Pinpoint the cell where the given text exists, returning its [X, Y] midpoint coordinate. 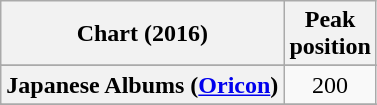
200 [330, 85]
Peak position [330, 34]
Japanese Albums (Oricon) [142, 85]
Chart (2016) [142, 34]
